Return [X, Y] of the center of cell containing provided text 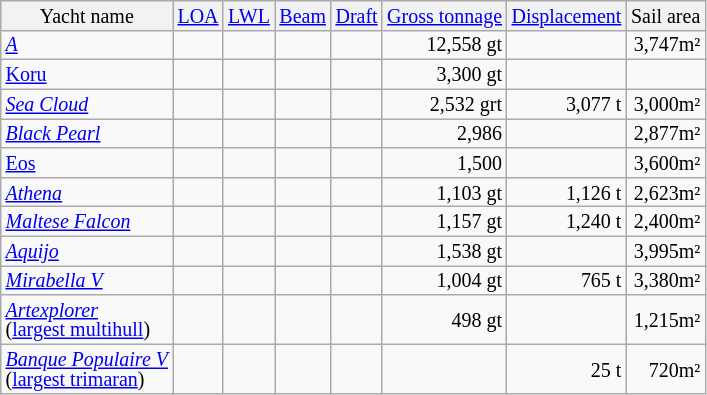
2,400m² [666, 222]
Banque Populaire V(largest trimaran) [87, 370]
Sea Cloud [87, 104]
Draft [357, 16]
Sail area [666, 16]
Eos [87, 162]
3,995m² [666, 252]
LWL [248, 16]
2,986 [444, 134]
1,004 gt [444, 280]
2,877m² [666, 134]
1,538 gt [444, 252]
1,215m² [666, 320]
Yacht name [87, 16]
3,747m² [666, 46]
3,077 t [566, 104]
720m² [666, 370]
1,157 gt [444, 222]
Maltese Falcon [87, 222]
3,380m² [666, 280]
3,000m² [666, 104]
Athena [87, 192]
Displacement [566, 16]
765 t [566, 280]
12,558 gt [444, 46]
498 gt [444, 320]
Aquijo [87, 252]
Beam [303, 16]
1,126 t [566, 192]
1,240 t [566, 222]
2,532 grt [444, 104]
Gross tonnage [444, 16]
1,500 [444, 162]
2,623m² [666, 192]
Artexplorer(largest multihull) [87, 320]
3,600m² [666, 162]
3,300 gt [444, 74]
LOA [198, 16]
25 t [566, 370]
A [87, 46]
Koru [87, 74]
Mirabella V [87, 280]
1,103 gt [444, 192]
Black Pearl [87, 134]
